From the cell containing the given text, extract its center point as [X, Y] coordinate. 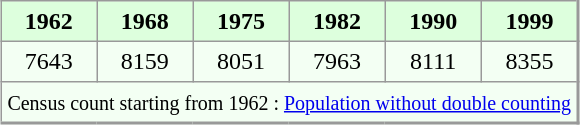
8111 [433, 61]
1982 [337, 21]
1962 [49, 21]
7963 [337, 61]
8159 [145, 61]
1968 [145, 21]
8051 [241, 61]
7643 [49, 61]
Census count starting from 1962 : Population without double counting [290, 102]
1990 [433, 21]
8355 [530, 61]
1999 [530, 21]
1975 [241, 21]
